Detect which cell encompasses the target text, then output its (X, Y) center coordinate. 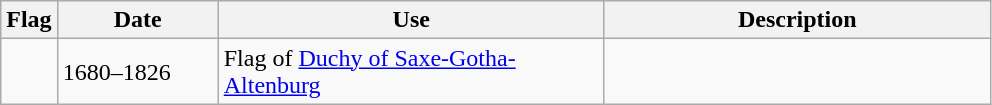
1680–1826 (138, 72)
Description (797, 20)
Flag (29, 20)
Use (411, 20)
Flag of Duchy of Saxe-Gotha-Altenburg (411, 72)
Date (138, 20)
